Search for the cell housing the specified text and yield its (x, y) center coordinate. 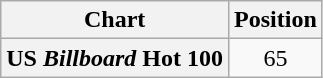
US Billboard Hot 100 (115, 58)
Chart (115, 20)
Position (276, 20)
65 (276, 58)
